Capture the cell that displays the provided text and extract its [x, y] central coordinate. 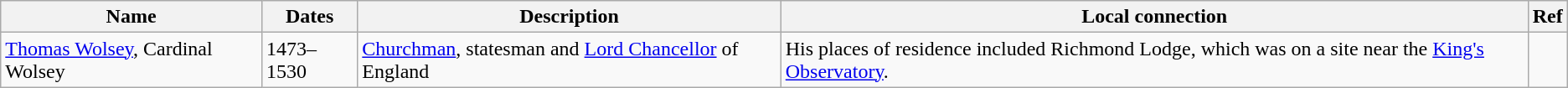
1473–1530 [309, 60]
Name [132, 17]
Ref [1548, 17]
His places of residence included Richmond Lodge, which was on a site near the King's Observatory. [1154, 60]
Description [570, 17]
Thomas Wolsey, Cardinal Wolsey [132, 60]
Local connection [1154, 17]
Churchman, statesman and Lord Chancellor of England [570, 60]
Dates [309, 17]
